Pinpoint the cell where the given text exists, returning its (x, y) midpoint coordinate. 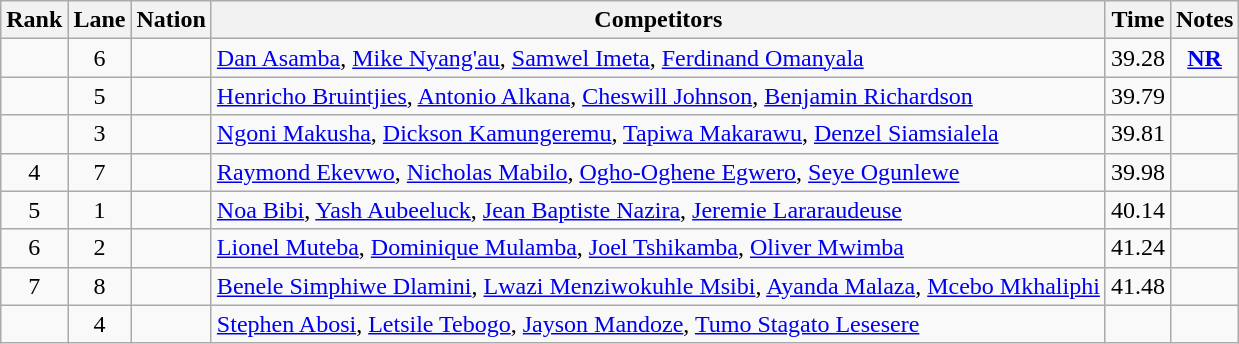
41.48 (1138, 286)
Raymond Ekevwo, Nicholas Mabilo, Ogho-Oghene Egwero, Seye Ogunlewe (658, 172)
Noa Bibi, Yash Aubeeluck, Jean Baptiste Nazira, Jeremie Lararaudeuse (658, 210)
39.98 (1138, 172)
NR (1204, 58)
3 (100, 134)
8 (100, 286)
Competitors (658, 20)
Benele Simphiwe Dlamini, Lwazi Menziwokuhle Msibi, Ayanda Malaza, Mcebo Mkhaliphi (658, 286)
Rank (34, 20)
40.14 (1138, 210)
39.28 (1138, 58)
Henricho Bruintjies, Antonio Alkana, Cheswill Johnson, Benjamin Richardson (658, 96)
1 (100, 210)
41.24 (1138, 248)
Dan Asamba, Mike Nyang'au, Samwel Imeta, Ferdinand Omanyala (658, 58)
Ngoni Makusha, Dickson Kamungeremu, Tapiwa Makarawu, Denzel Siamsialela (658, 134)
Time (1138, 20)
39.79 (1138, 96)
Lane (100, 20)
Stephen Abosi, Letsile Tebogo, Jayson Mandoze, Tumo Stagato Lesesere (658, 324)
Nation (171, 20)
Lionel Muteba, Dominique Mulamba, Joel Tshikamba, Oliver Mwimba (658, 248)
2 (100, 248)
39.81 (1138, 134)
Notes (1204, 20)
